For the text-containing cell, return its midpoint in [x, y] coordinate format. 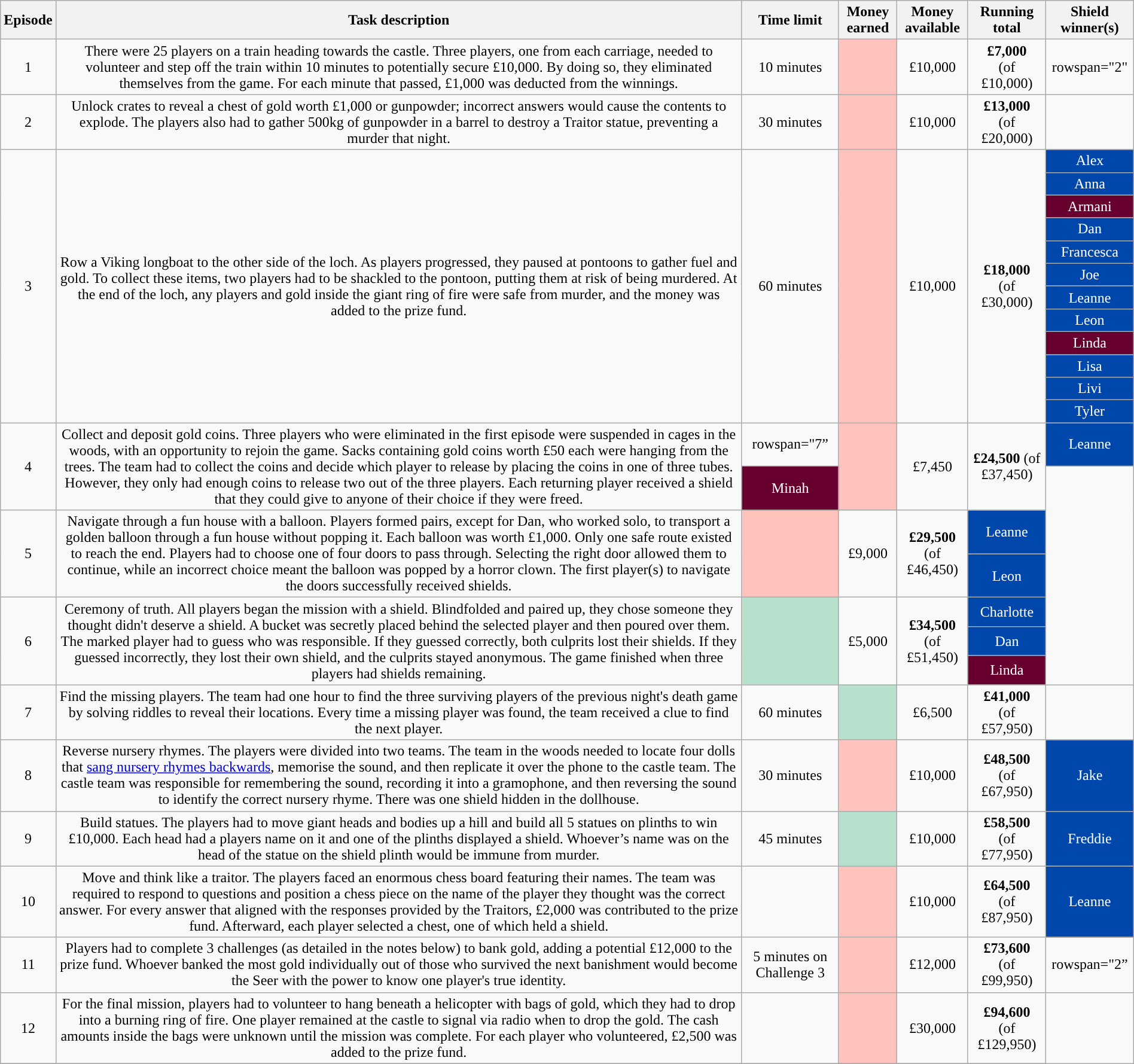
Tyler [1090, 411]
£5,000 [867, 641]
£13,000(of £20,000) [1007, 122]
45 minutes [790, 839]
Time limit [790, 20]
1 [28, 67]
9 [28, 839]
Episode [28, 20]
Charlotte [1007, 612]
£58,500(of £77,950) [1007, 839]
£7,000(of £10,000) [1007, 67]
Money earned [867, 20]
Alex [1090, 161]
Lisa [1090, 365]
Armani [1090, 206]
£24,500 (of £37,450) [1007, 467]
3 [28, 286]
£94,600(of £129,950) [1007, 1028]
rowspan="2” [1090, 965]
Minah [790, 488]
Freddie [1090, 839]
Joe [1090, 275]
11 [28, 965]
£30,000 [933, 1028]
Anna [1090, 184]
10 minutes [790, 67]
5 [28, 554]
7 [28, 712]
4 [28, 467]
£73,600(of £99,950) [1007, 965]
£48,500(of £67,950) [1007, 775]
£29,500(of £46,450) [933, 554]
Shield winner(s) [1090, 20]
Money available [933, 20]
rowspan="7” [790, 445]
£12,000 [933, 965]
Task description [398, 20]
£7,450 [933, 467]
12 [28, 1028]
£41,000(of £57,950) [1007, 712]
£18,000(of £30,000) [1007, 286]
£64,500(of £87,950) [1007, 902]
10 [28, 902]
Livi [1090, 389]
5 minutes on Challenge 3 [790, 965]
8 [28, 775]
£34,500 (of £51,450) [933, 641]
£9,000 [867, 554]
Francesca [1090, 252]
2 [28, 122]
£6,500 [933, 712]
6 [28, 641]
rowspan="2" [1090, 67]
Jake [1090, 775]
Running total [1007, 20]
